Provide the (X, Y) coordinate of the cell's center where the given text is located.  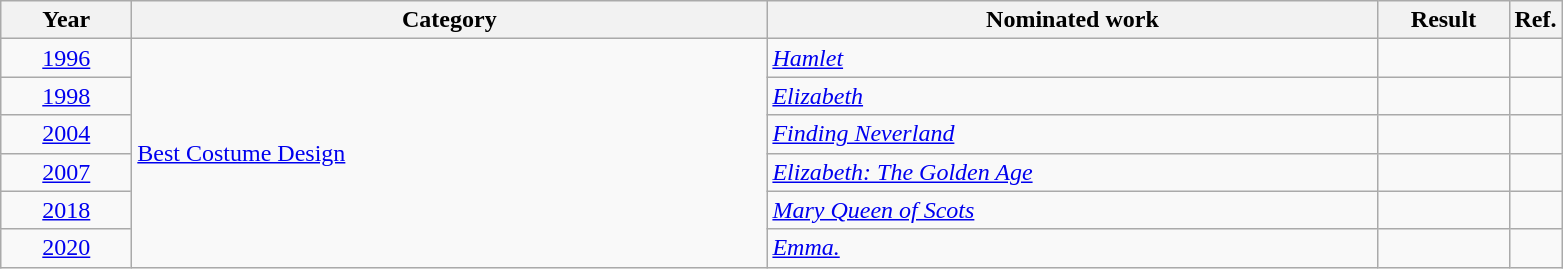
Best Costume Design (450, 153)
Category (450, 20)
Emma. (1072, 248)
Ref. (1536, 20)
Elizabeth (1072, 96)
2020 (66, 248)
1996 (66, 58)
Year (66, 20)
Mary Queen of Scots (1072, 210)
Nominated work (1072, 20)
1998 (66, 96)
Finding Neverland (1072, 134)
Result (1444, 20)
2018 (66, 210)
2004 (66, 134)
2007 (66, 172)
Elizabeth: The Golden Age (1072, 172)
Hamlet (1072, 58)
